Extract the [x, y] coordinate from the center of the cell holding the provided text.  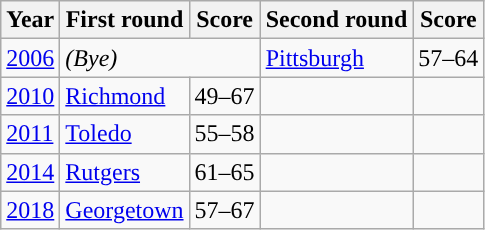
First round [124, 20]
2006 [30, 58]
Pittsburgh [336, 58]
Georgetown [124, 210]
Second round [336, 20]
2010 [30, 96]
Rutgers [124, 172]
Year [30, 20]
Richmond [124, 96]
2018 [30, 210]
57–67 [224, 210]
55–58 [224, 134]
61–65 [224, 172]
(Bye) [160, 58]
57–64 [448, 58]
2011 [30, 134]
Toledo [124, 134]
49–67 [224, 96]
2014 [30, 172]
